Capture the cell that displays the provided text and extract its [x, y] central coordinate. 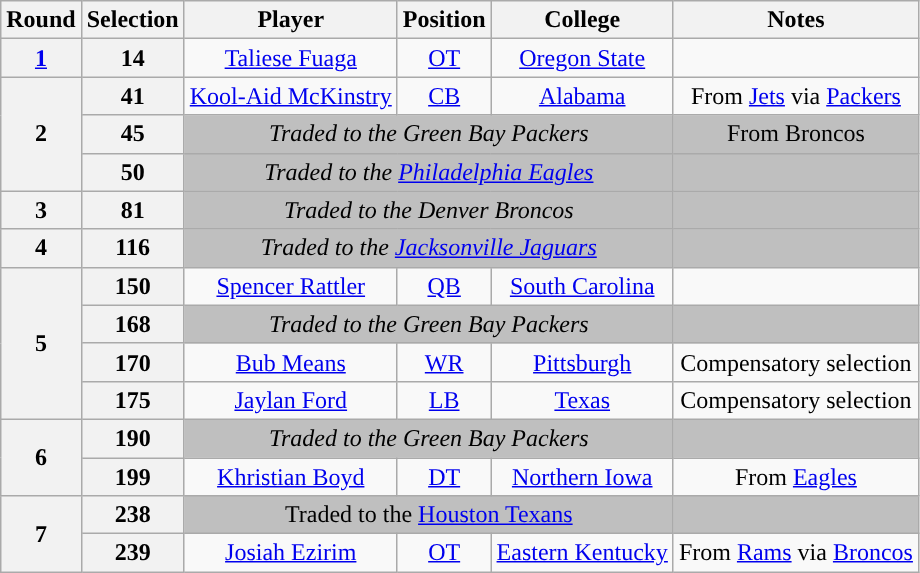
4 [41, 248]
190 [132, 438]
Traded to the Jacksonville Jaguars [428, 248]
Position [444, 20]
239 [132, 553]
Alabama [582, 96]
199 [132, 477]
Traded to the Houston Texans [428, 515]
Selection [132, 20]
From Broncos [796, 134]
81 [132, 210]
6 [41, 457]
South Carolina [582, 286]
From Rams via Broncos [796, 553]
DT [444, 477]
170 [132, 362]
Traded to the Philadelphia Eagles [428, 172]
1 [41, 58]
175 [132, 400]
Pittsburgh [582, 362]
2 [41, 134]
Kool-Aid McKinstry [290, 96]
Josiah Ezirim [290, 553]
Eastern Kentucky [582, 553]
Spencer Rattler [290, 286]
50 [132, 172]
Jaylan Ford [290, 400]
7 [41, 534]
Taliese Fuaga [290, 58]
WR [444, 362]
3 [41, 210]
From Jets via Packers [796, 96]
Oregon State [582, 58]
Bub Means [290, 362]
238 [132, 515]
45 [132, 134]
From Eagles [796, 477]
41 [132, 96]
Notes [796, 20]
LB [444, 400]
150 [132, 286]
Round [41, 20]
Texas [582, 400]
14 [132, 58]
CB [444, 96]
QB [444, 286]
Traded to the Denver Broncos [428, 210]
Player [290, 20]
116 [132, 248]
Northern Iowa [582, 477]
168 [132, 324]
5 [41, 343]
College [582, 20]
Khristian Boyd [290, 477]
